Search for the cell housing the specified text and yield its (X, Y) center coordinate. 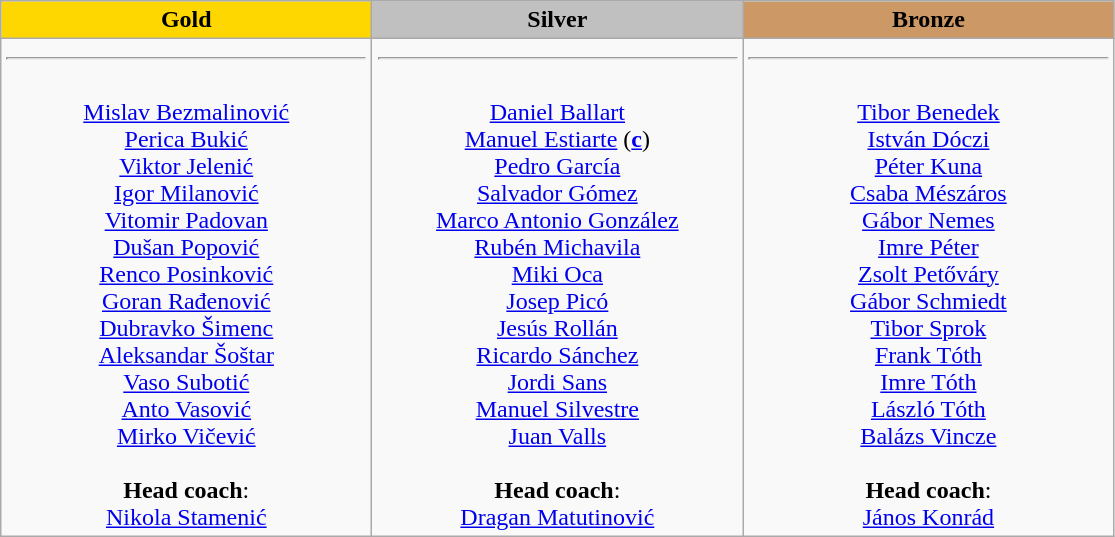
Gold (186, 20)
Silver (558, 20)
Bronze (928, 20)
